Capture the cell that displays the provided text and extract its [x, y] central coordinate. 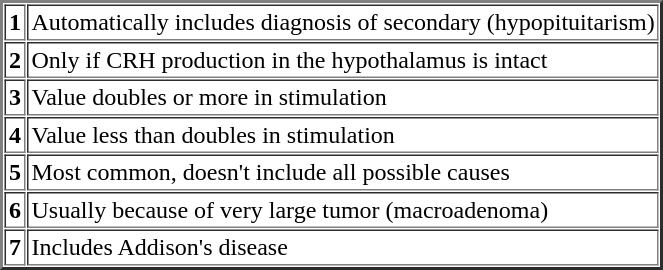
6 [14, 210]
7 [14, 248]
Only if CRH production in the hypothalamus is intact [343, 60]
Usually because of very large tumor (macroadenoma) [343, 210]
4 [14, 135]
Most common, doesn't include all possible causes [343, 172]
5 [14, 172]
Value less than doubles in stimulation [343, 135]
3 [14, 98]
1 [14, 22]
2 [14, 60]
Includes Addison's disease [343, 248]
Automatically includes diagnosis of secondary (hypopituitarism) [343, 22]
Value doubles or more in stimulation [343, 98]
